Capture the cell that displays the provided text and extract its (X, Y) central coordinate. 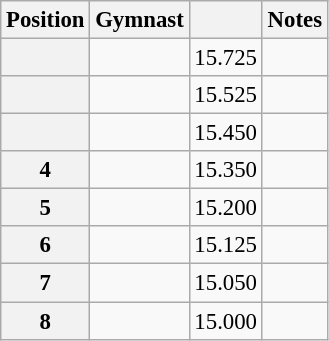
Notes (294, 20)
8 (46, 321)
Position (46, 20)
15.525 (226, 95)
4 (46, 170)
15.200 (226, 208)
15.350 (226, 170)
6 (46, 245)
15.125 (226, 245)
15.725 (226, 58)
15.000 (226, 321)
7 (46, 283)
15.450 (226, 133)
15.050 (226, 283)
5 (46, 208)
Gymnast (140, 20)
